Locate the cell with the specified text and output its (x, y) center coordinate. 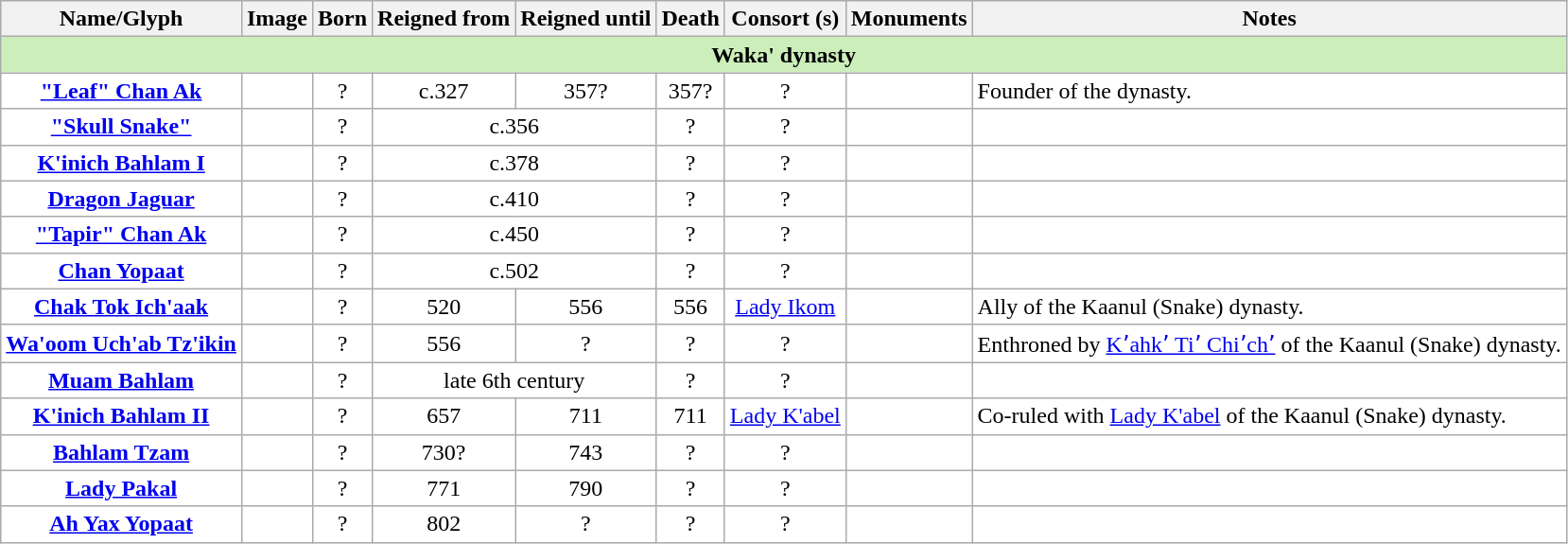
Lady Pakal (121, 488)
Chan Yopaat (121, 271)
late 6th century (514, 380)
Lady Ikom (785, 307)
790 (586, 488)
Ally of the Kaanul (Snake) dynasty. (1269, 307)
"Leaf" Chan Ak (121, 91)
Enthroned by Kʼahkʼ Tiʼ Chiʼchʼ of the Kaanul (Snake) dynasty. (1269, 343)
Monuments (909, 19)
Reigned from (444, 19)
Muam Bahlam (121, 380)
771 (444, 488)
Lady K'abel (785, 416)
Born (342, 19)
K'inich Bahlam II (121, 416)
c.378 (514, 163)
743 (586, 452)
657 (444, 416)
c.450 (514, 235)
Consort (s) (785, 19)
Reigned until (586, 19)
c.327 (444, 91)
"Skull Snake" (121, 127)
Notes (1269, 19)
K'inich Bahlam I (121, 163)
Name/Glyph (121, 19)
730? (444, 452)
520 (444, 307)
c.502 (514, 271)
"Tapir" Chan Ak (121, 235)
c.410 (514, 199)
Chak Tok Ich'aak (121, 307)
c.356 (514, 127)
Bahlam Tzam (121, 452)
Dragon Jaguar (121, 199)
Image (276, 19)
Waka' dynasty (784, 55)
Founder of the dynasty. (1269, 91)
Wa'oom Uch'ab Tz'ikin (121, 343)
Death (690, 19)
Co-ruled with Lady K'abel of the Kaanul (Snake) dynasty. (1269, 416)
Ah Yax Yopaat (121, 524)
802 (444, 524)
